Scan for the cell matching the given text and deliver its [x, y] coordinate at center. 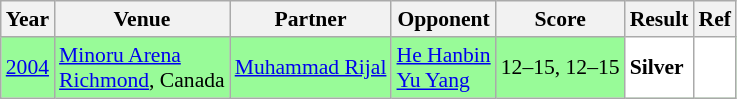
Minoru ArenaRichmond, Canada [142, 68]
12–15, 12–15 [560, 68]
2004 [28, 68]
Opponent [443, 19]
Ref [714, 19]
Venue [142, 19]
Year [28, 19]
Result [660, 19]
Silver [660, 68]
Partner [311, 19]
He Hanbin Yu Yang [443, 68]
Score [560, 19]
Muhammad Rijal [311, 68]
